Search for the cell housing the specified text and yield its [x, y] center coordinate. 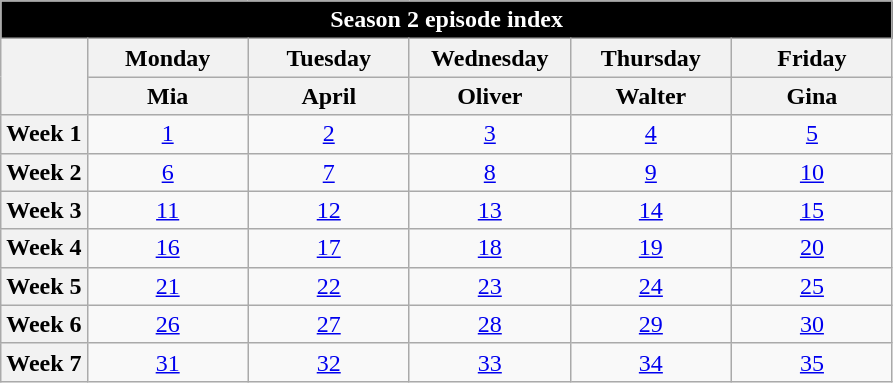
Tuesday [328, 58]
12 [328, 210]
Season 2 episode index [447, 20]
17 [328, 248]
16 [168, 248]
20 [812, 248]
Monday [168, 58]
13 [490, 210]
15 [812, 210]
29 [650, 324]
9 [650, 172]
Wednesday [490, 58]
April [328, 96]
14 [650, 210]
23 [490, 286]
32 [328, 362]
Week 6 [44, 324]
2 [328, 134]
35 [812, 362]
Walter [650, 96]
Oliver [490, 96]
28 [490, 324]
4 [650, 134]
26 [168, 324]
Week 1 [44, 134]
Mia [168, 96]
21 [168, 286]
19 [650, 248]
24 [650, 286]
Week 2 [44, 172]
Week 3 [44, 210]
1 [168, 134]
7 [328, 172]
Friday [812, 58]
6 [168, 172]
Thursday [650, 58]
Week 7 [44, 362]
22 [328, 286]
Week 4 [44, 248]
Week 5 [44, 286]
18 [490, 248]
25 [812, 286]
11 [168, 210]
34 [650, 362]
27 [328, 324]
31 [168, 362]
3 [490, 134]
33 [490, 362]
Gina [812, 96]
30 [812, 324]
10 [812, 172]
8 [490, 172]
5 [812, 134]
